Locate the cell with the specified text and output its [X, Y] center coordinate. 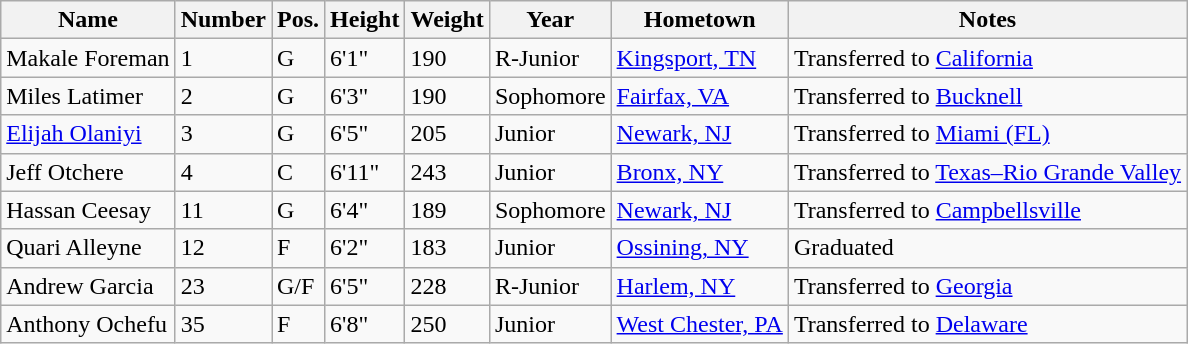
Harlem, NY [700, 286]
Notes [987, 20]
189 [447, 210]
3 [223, 134]
Transferred to California [987, 58]
Transferred to Campbellsville [987, 210]
G/F [298, 286]
11 [223, 210]
West Chester, PA [700, 324]
Miles Latimer [88, 96]
12 [223, 248]
Weight [447, 20]
Transferred to Bucknell [987, 96]
205 [447, 134]
Name [88, 20]
6'8" [365, 324]
243 [447, 172]
Graduated [987, 248]
Transferred to Delaware [987, 324]
Fairfax, VA [700, 96]
Bronx, NY [700, 172]
Jeff Otchere [88, 172]
Ossining, NY [700, 248]
Anthony Ochefu [88, 324]
Hometown [700, 20]
6'11" [365, 172]
Kingsport, TN [700, 58]
23 [223, 286]
6'4" [365, 210]
6'3" [365, 96]
Makale Foreman [88, 58]
228 [447, 286]
35 [223, 324]
2 [223, 96]
Quari Alleyne [88, 248]
Hassan Ceesay [88, 210]
Transferred to Georgia [987, 286]
250 [447, 324]
6'2" [365, 248]
C [298, 172]
Transferred to Miami (FL) [987, 134]
Pos. [298, 20]
4 [223, 172]
Height [365, 20]
Transferred to Texas–Rio Grande Valley [987, 172]
Elijah Olaniyi [88, 134]
Number [223, 20]
Andrew Garcia [88, 286]
Year [550, 20]
6'1" [365, 58]
1 [223, 58]
183 [447, 248]
